Extract the (X, Y) coordinate from the center of the cell holding the provided text.  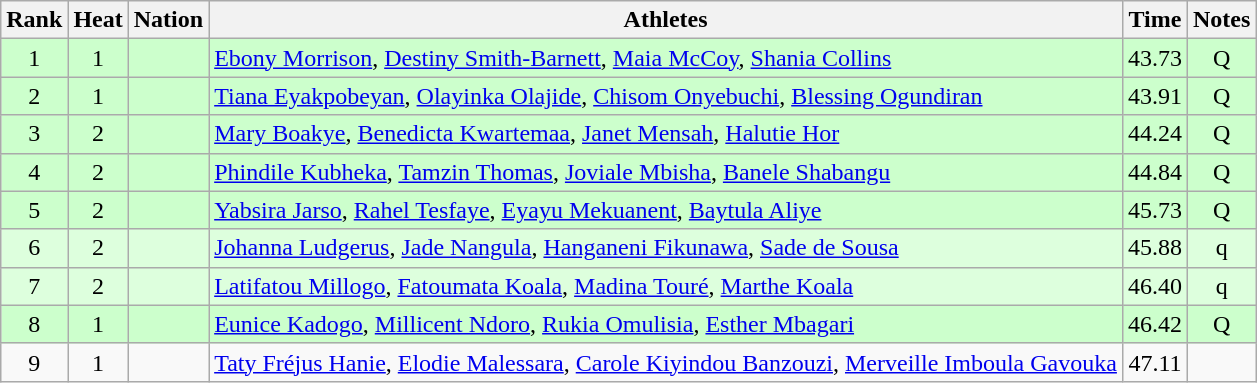
Tiana Eyakpobeyan, Olayinka Olajide, Chisom Onyebuchi, Blessing Ogundiran (666, 96)
Athletes (666, 20)
Heat (98, 20)
4 (34, 172)
Time (1154, 20)
Johanna Ludgerus, Jade Nangula, Hanganeni Fikunawa, Sade de Sousa (666, 248)
45.88 (1154, 248)
8 (34, 324)
Mary Boakye, Benedicta Kwartemaa, Janet Mensah, Halutie Hor (666, 134)
Nation (168, 20)
47.11 (1154, 362)
Phindile Kubheka, Tamzin Thomas, Joviale Mbisha, Banele Shabangu (666, 172)
Eunice Kadogo, Millicent Ndoro, Rukia Omulisia, Esther Mbagari (666, 324)
Yabsira Jarso, Rahel Tesfaye, Eyayu Mekuanent, Baytula Aliye (666, 210)
3 (34, 134)
Ebony Morrison, Destiny Smith-Barnett, Maia McCoy, Shania Collins (666, 58)
44.24 (1154, 134)
43.73 (1154, 58)
44.84 (1154, 172)
Notes (1222, 20)
Taty Fréjus Hanie, Elodie Malessara, Carole Kiyindou Banzouzi, Merveille Imboula Gavouka (666, 362)
5 (34, 210)
43.91 (1154, 96)
Rank (34, 20)
Latifatou Millogo, Fatoumata Koala, Madina Touré, Marthe Koala (666, 286)
9 (34, 362)
6 (34, 248)
46.40 (1154, 286)
45.73 (1154, 210)
7 (34, 286)
46.42 (1154, 324)
